Output the (x, y) coordinate of the center of the cell containing the given text.  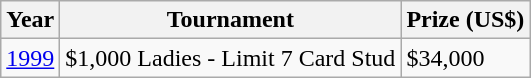
$1,000 Ladies - Limit 7 Card Stud (230, 58)
Year (30, 20)
$34,000 (466, 58)
Prize (US$) (466, 20)
1999 (30, 58)
Tournament (230, 20)
